Find where the given text appears and provide that cell's center as [X, Y] coordinate. 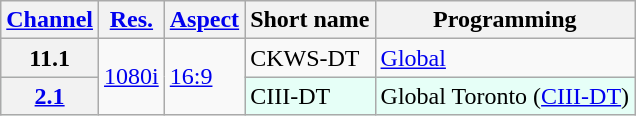
11.1 [50, 58]
Channel [50, 20]
CKWS-DT [310, 58]
Short name [310, 20]
Global [505, 58]
CIII-DT [310, 96]
Programming [505, 20]
Global Toronto (CIII-DT) [505, 96]
2.1 [50, 96]
1080i [132, 77]
Res. [132, 20]
Aspect [204, 20]
16:9 [204, 77]
